For the text-containing cell, return its midpoint in [x, y] coordinate format. 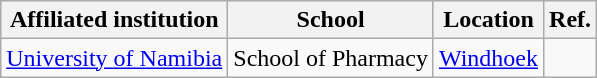
Location [488, 20]
School of Pharmacy [331, 58]
Ref. [570, 20]
School [331, 20]
University of Namibia [114, 58]
Windhoek [488, 58]
Affiliated institution [114, 20]
